Output the [X, Y] coordinate of the center of the cell containing the given text.  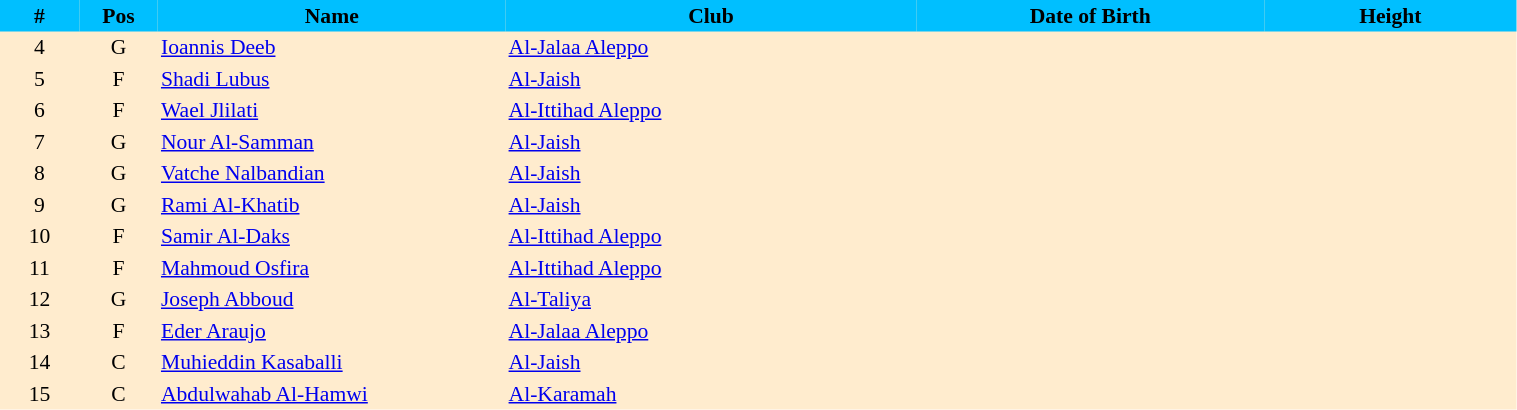
10 [40, 236]
Name [332, 16]
Joseph Abboud [332, 300]
6 [40, 110]
Abdulwahab Al-Hamwi [332, 394]
Nour Al-Samman [332, 142]
Club [712, 16]
11 [40, 268]
4 [40, 48]
Mahmoud Osfira [332, 268]
Vatche Nalbandian [332, 174]
Wael Jlilati [332, 110]
Samir Al-Daks [332, 236]
Al-Taliya [712, 300]
Rami Al-Khatib [332, 205]
9 [40, 205]
Height [1390, 16]
14 [40, 362]
Muhieddin Kasaballi [332, 362]
15 [40, 394]
Al-Karamah [712, 394]
# [40, 16]
7 [40, 142]
5 [40, 79]
Pos [118, 16]
8 [40, 174]
Eder Araujo [332, 331]
13 [40, 331]
Shadi Lubus [332, 79]
Ioannis Deeb [332, 48]
12 [40, 300]
Date of Birth [1090, 16]
